Provide the (x, y) coordinate of the cell's center where the given text is located.  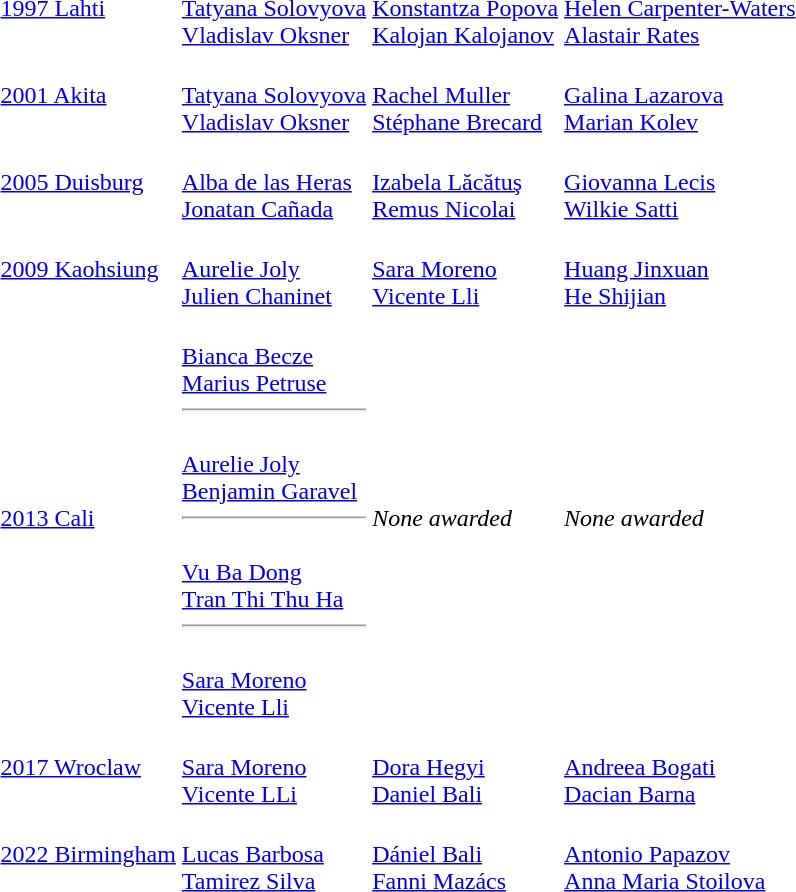
Aurelie JolyJulien Chaninet (274, 269)
Dora HegyiDaniel Bali (466, 767)
Rachel MullerStéphane Brecard (466, 95)
Izabela LăcătuşRemus Nicolai (466, 182)
Alba de las HerasJonatan Cañada (274, 182)
Tatyana SolovyovaVladislav Oksner (274, 95)
Sara MorenoVicente Lli (466, 269)
None awarded (466, 518)
Sara MorenoVicente LLi (274, 767)
Bianca BeczeMarius PetruseAurelie JolyBenjamin GaravelVu Ba DongTran Thi Thu HaSara MorenoVicente Lli (274, 518)
